From the cell containing the given text, extract its center point as (X, Y) coordinate. 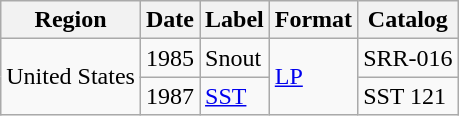
SRR-016 (408, 58)
Format (313, 20)
Date (170, 20)
SST (235, 96)
Snout (235, 58)
1987 (170, 96)
Catalog (408, 20)
United States (71, 77)
LP (313, 77)
Label (235, 20)
SST 121 (408, 96)
Region (71, 20)
1985 (170, 58)
